Provide the [x, y] coordinate of the cell's center where the given text is located.  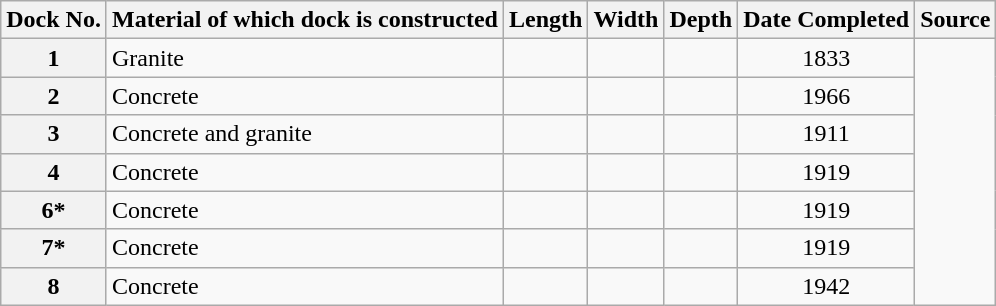
1833 [826, 58]
Date Completed [826, 20]
1911 [826, 134]
1966 [826, 96]
Source [956, 20]
Length [546, 20]
Granite [304, 58]
Width [626, 20]
7* [54, 248]
3 [54, 134]
1 [54, 58]
8 [54, 286]
Material of which dock is constructed [304, 20]
4 [54, 172]
1942 [826, 286]
Dock No. [54, 20]
Concrete and granite [304, 134]
Depth [701, 20]
6* [54, 210]
2 [54, 96]
